Detect which cell encompasses the target text, then output its (x, y) center coordinate. 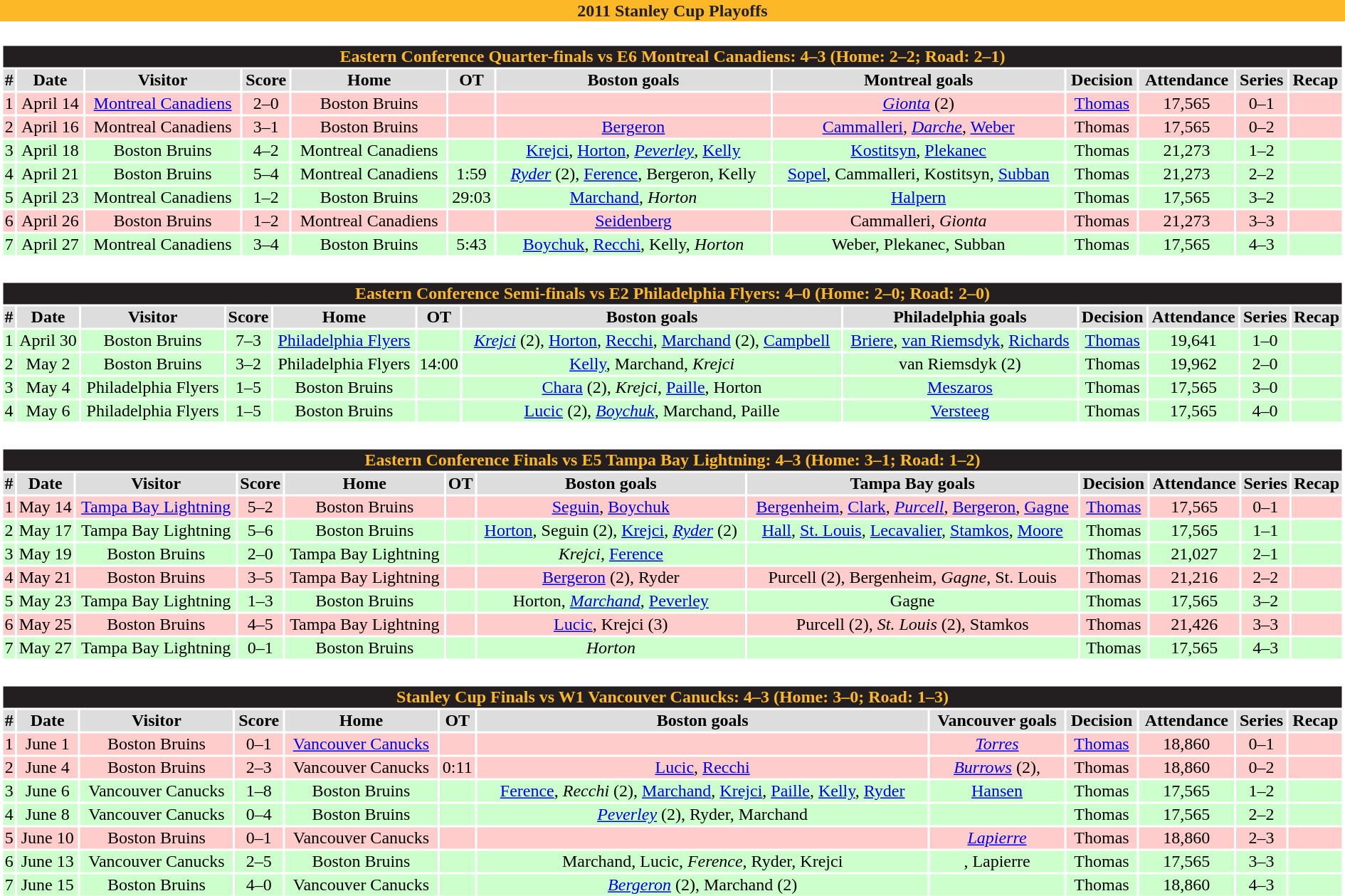
May 25 (46, 624)
21,216 (1194, 577)
April 16 (50, 127)
Krejci (2), Horton, Recchi, Marchand (2), Campbell (652, 341)
29:03 (472, 197)
5–2 (260, 507)
Eastern Conference Quarter-finals vs E6 Montreal Canadiens: 4–3 (Home: 2–2; Road: 2–1) (672, 56)
Krejci, Ference (611, 554)
Bergenheim, Clark, Purcell, Bergeron, Gagne (912, 507)
May 27 (46, 648)
1–8 (259, 791)
Versteeg (960, 411)
Cammalleri, Darche, Weber (918, 127)
2–5 (259, 862)
5–6 (260, 530)
Gagne (912, 601)
Lucic (2), Boychuk, Marchand, Paille (652, 411)
June 1 (47, 744)
Horton (611, 648)
Burrows (2), (998, 768)
Ryder (2), Ference, Bergeron, Kelly (633, 174)
Montreal goals (918, 80)
June 8 (47, 815)
Hall, St. Louis, Lecavalier, Stamkos, Moore (912, 530)
2011 Stanley Cup Playoffs (672, 11)
Marchand, Lucic, Ference, Ryder, Krejci (703, 862)
21,426 (1194, 624)
Torres (998, 744)
1–0 (1265, 341)
Tampa Bay goals (912, 483)
Eastern Conference Finals vs E5 Tampa Bay Lightning: 4–3 (Home: 3–1; Road: 1–2) (672, 460)
0:11 (458, 768)
Stanley Cup Finals vs W1 Vancouver Canucks: 4–3 (Home: 3–0; Road: 1–3) (672, 697)
Kelly, Marchand, Krejci (652, 364)
Ference, Recchi (2), Marchand, Krejci, Paille, Kelly, Ryder (703, 791)
April 30 (48, 341)
May 17 (46, 530)
van Riemsdyk (2) (960, 364)
Seguin, Boychuk (611, 507)
14:00 (438, 364)
Hansen (998, 791)
19,641 (1194, 341)
June 10 (47, 838)
May 19 (46, 554)
Boychuk, Recchi, Kelly, Horton (633, 244)
May 21 (46, 577)
April 23 (50, 197)
0–4 (259, 815)
June 6 (47, 791)
Lapierre (998, 838)
June 15 (47, 885)
Lucic, Recchi (703, 768)
May 2 (48, 364)
Bergeron (633, 127)
May 14 (46, 507)
, Lapierre (998, 862)
Purcell (2), Bergenheim, Gagne, St. Louis (912, 577)
April 21 (50, 174)
June 4 (47, 768)
Peverley (2), Ryder, Marchand (703, 815)
Eastern Conference Semi-finals vs E2 Philadelphia Flyers: 4–0 (Home: 2–0; Road: 2–0) (672, 294)
Chara (2), Krejci, Paille, Horton (652, 388)
April 27 (50, 244)
Gionta (2) (918, 103)
Marchand, Horton (633, 197)
April 26 (50, 221)
5–4 (266, 174)
3–1 (266, 127)
3–4 (266, 244)
3–5 (260, 577)
Sopel, Cammalleri, Kostitsyn, Subban (918, 174)
7–3 (248, 341)
Halpern (918, 197)
Cammalleri, Gionta (918, 221)
Horton, Seguin (2), Krejci, Ryder (2) (611, 530)
Vancouver goals (998, 721)
Seidenberg (633, 221)
Weber, Plekanec, Subban (918, 244)
Lucic, Krejci (3) (611, 624)
April 18 (50, 150)
5:43 (472, 244)
Kostitsyn, Plekanec (918, 150)
4–5 (260, 624)
3–0 (1265, 388)
Meszaros (960, 388)
21,027 (1194, 554)
1:59 (472, 174)
1–3 (260, 601)
Purcell (2), St. Louis (2), Stamkos (912, 624)
1–1 (1265, 530)
Horton, Marchand, Peverley (611, 601)
April 14 (50, 103)
May 23 (46, 601)
2–1 (1265, 554)
Bergeron (2), Marchand (2) (703, 885)
Bergeron (2), Ryder (611, 577)
19,962 (1194, 364)
Briere, van Riemsdyk, Richards (960, 341)
4–2 (266, 150)
Krejci, Horton, Peverley, Kelly (633, 150)
May 6 (48, 411)
May 4 (48, 388)
Philadelphia goals (960, 317)
June 13 (47, 862)
